Scan for the cell matching the given text and deliver its (x, y) coordinate at center. 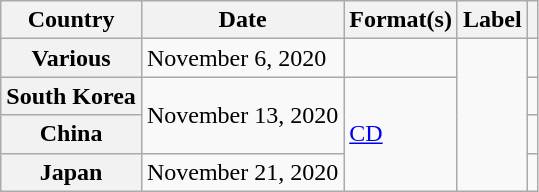
South Korea (72, 96)
Date (242, 20)
November 21, 2020 (242, 172)
November 13, 2020 (242, 115)
China (72, 134)
Japan (72, 172)
Label (492, 20)
Format(s) (401, 20)
CD (401, 134)
Country (72, 20)
November 6, 2020 (242, 58)
Various (72, 58)
